Output the [x, y] coordinate of the center of the cell containing the given text.  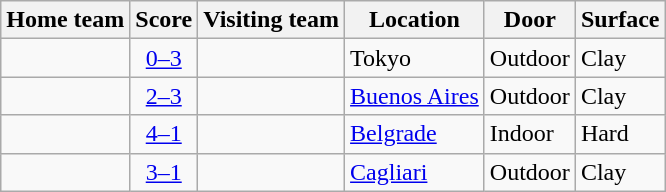
Surface [620, 20]
Location [415, 20]
0–3 [164, 58]
Buenos Aires [415, 96]
Cagliari [415, 172]
Score [164, 20]
Indoor [530, 134]
Tokyo [415, 58]
Hard [620, 134]
Home team [66, 20]
4–1 [164, 134]
2–3 [164, 96]
Visiting team [272, 20]
Belgrade [415, 134]
Door [530, 20]
3–1 [164, 172]
